Locate the cell with the specified text and output its (x, y) center coordinate. 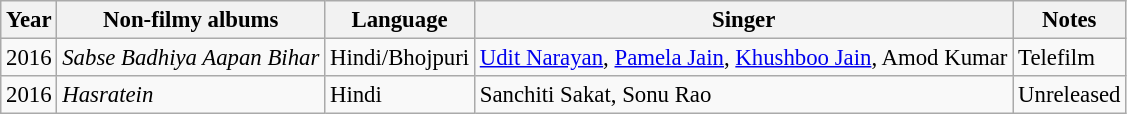
Unreleased (1070, 95)
Hasratein (191, 95)
Hindi/Bhojpuri (400, 58)
Notes (1070, 20)
Non-filmy albums (191, 20)
Singer (743, 20)
Sanchiti Sakat, Sonu Rao (743, 95)
Telefilm (1070, 58)
Udit Narayan, Pamela Jain, Khushboo Jain, Amod Kumar (743, 58)
Language (400, 20)
Year (29, 20)
Sabse Badhiya Aapan Bihar (191, 58)
Hindi (400, 95)
